From the cell containing the given text, extract its center point as (X, Y) coordinate. 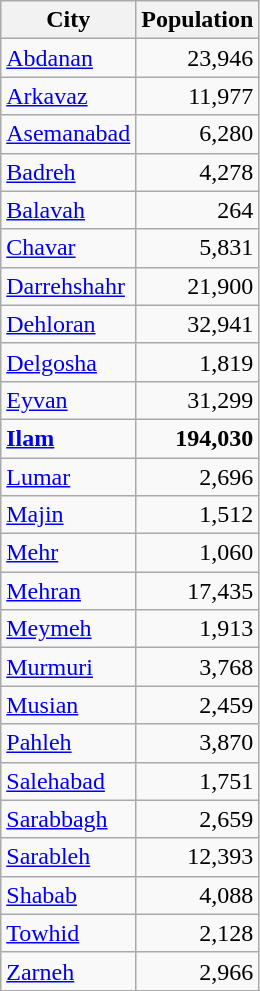
3,870 (198, 743)
Ilam (68, 438)
Shabab (68, 895)
12,393 (198, 857)
194,030 (198, 438)
6,280 (198, 134)
Salehabad (68, 781)
2,966 (198, 971)
Meymeh (68, 629)
2,459 (198, 705)
Mehr (68, 553)
21,900 (198, 286)
3,768 (198, 667)
Murmuri (68, 667)
Chavar (68, 248)
31,299 (198, 400)
32,941 (198, 324)
Delgosha (68, 362)
2,659 (198, 819)
Balavah (68, 210)
Pahleh (68, 743)
4,088 (198, 895)
5,831 (198, 248)
Sarabbagh (68, 819)
1,913 (198, 629)
Sarableh (68, 857)
Majin (68, 515)
Eyvan (68, 400)
Population (198, 20)
23,946 (198, 58)
Lumar (68, 477)
2,128 (198, 933)
1,819 (198, 362)
Musian (68, 705)
Zarneh (68, 971)
1,512 (198, 515)
City (68, 20)
17,435 (198, 591)
Mehran (68, 591)
11,977 (198, 96)
264 (198, 210)
Towhid (68, 933)
Dehloran (68, 324)
Asemanabad (68, 134)
1,751 (198, 781)
Arkavaz (68, 96)
Abdanan (68, 58)
4,278 (198, 172)
Darrehshahr (68, 286)
1,060 (198, 553)
Badreh (68, 172)
2,696 (198, 477)
